Scan for the cell matching the given text and deliver its [x, y] coordinate at center. 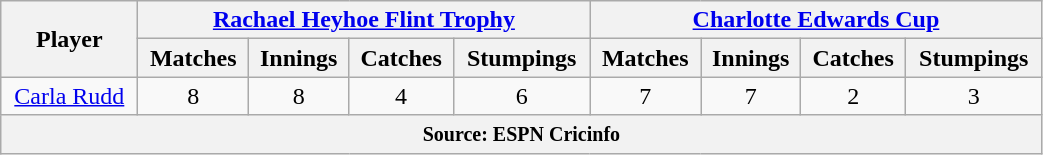
6 [521, 96]
4 [402, 96]
Carla Rudd [70, 96]
2 [854, 96]
3 [974, 96]
Rachael Heyhoe Flint Trophy [364, 20]
Source: ESPN Cricinfo [522, 134]
Charlotte Edwards Cup [816, 20]
Player [70, 39]
